Identify which cell holds the provided text, then report its [x, y] central coordinate. 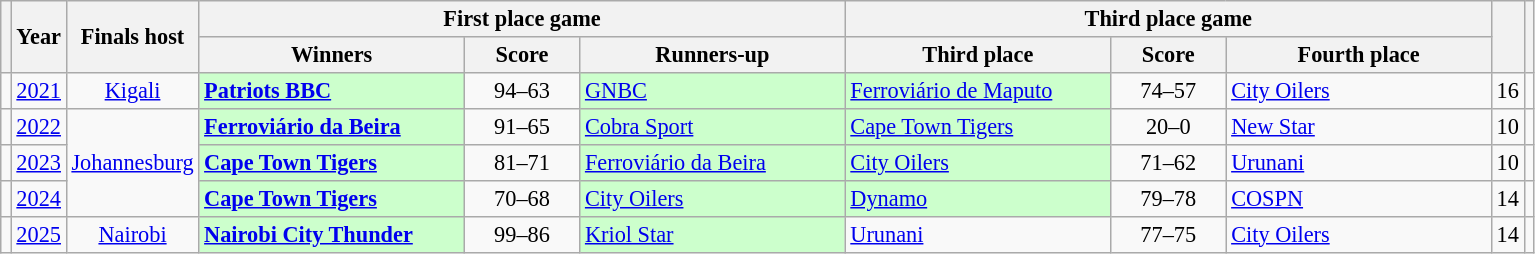
COSPN [1358, 198]
91–65 [522, 126]
20–0 [1168, 126]
74–57 [1168, 90]
Johannesburg [132, 162]
Third place game [1168, 19]
Winners [332, 55]
99–86 [522, 234]
Finals host [132, 37]
Kigali [132, 90]
81–71 [522, 162]
First place game [522, 19]
Kriol Star [712, 234]
2024 [38, 198]
2023 [38, 162]
2025 [38, 234]
77–75 [1168, 234]
Cobra Sport [712, 126]
New Star [1358, 126]
GNBC [712, 90]
79–78 [1168, 198]
Ferroviário de Maputo [978, 90]
Nairobi City Thunder [332, 234]
Year [38, 37]
Patriots BBC [332, 90]
Fourth place [1358, 55]
Runners-up [712, 55]
2022 [38, 126]
Dynamo [978, 198]
2021 [38, 90]
71–62 [1168, 162]
Nairobi [132, 234]
Third place [978, 55]
70–68 [522, 198]
94–63 [522, 90]
16 [1508, 90]
